Return (x, y) of the center of cell containing provided text 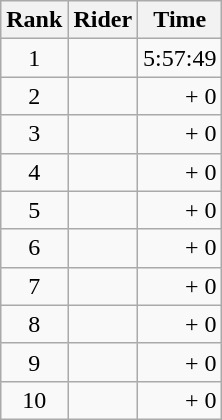
8 (34, 324)
6 (34, 248)
4 (34, 172)
5:57:49 (180, 58)
10 (34, 400)
1 (34, 58)
2 (34, 96)
Rider (103, 20)
5 (34, 210)
7 (34, 286)
9 (34, 362)
Rank (34, 20)
3 (34, 134)
Time (180, 20)
